From the cell containing the given text, extract its center point as [x, y] coordinate. 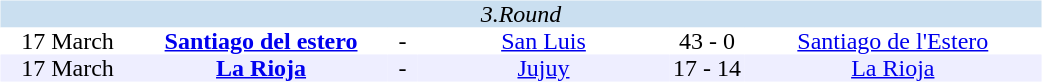
3.Round [520, 14]
43 - 0 [707, 42]
Santiago de l'Estero [892, 42]
Santiago del estero [262, 42]
San Luis [543, 42]
17 - 14 [707, 68]
Jujuy [543, 68]
